Extract the [x, y] coordinate from the center of the cell holding the provided text.  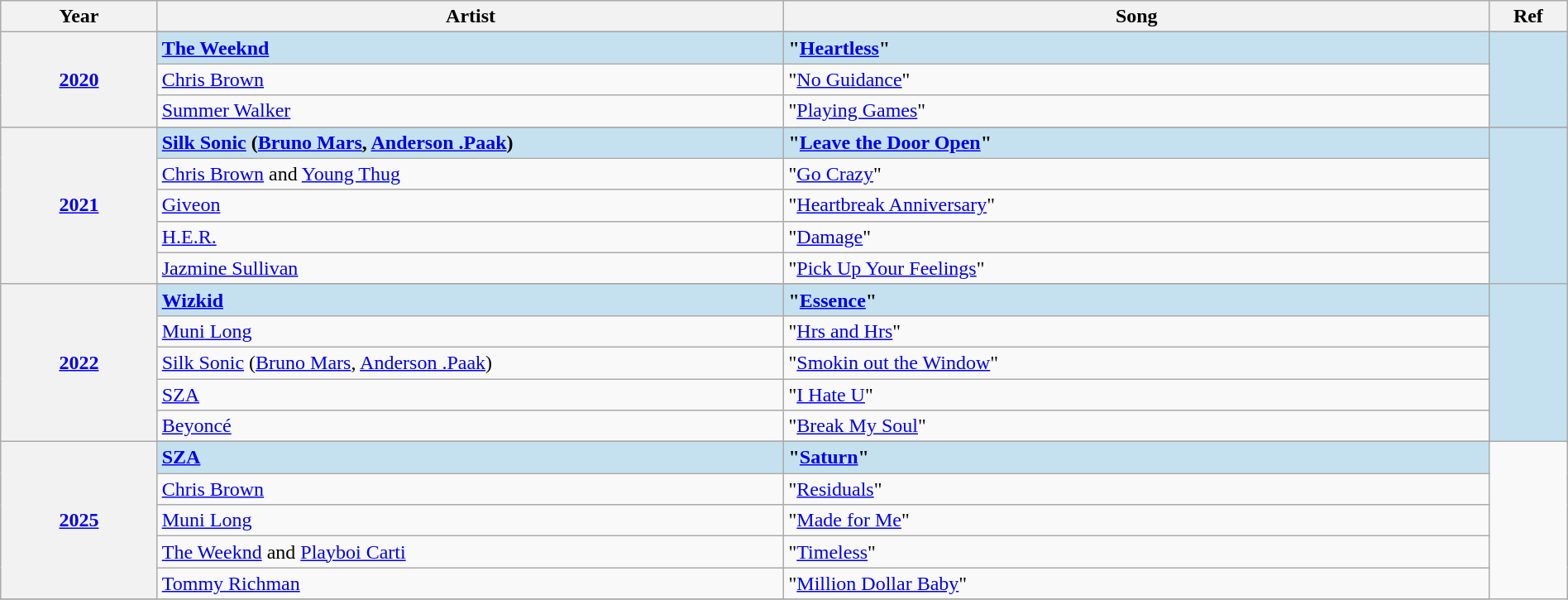
"Damage" [1136, 237]
"Break My Soul" [1136, 426]
"I Hate U" [1136, 395]
"Heartbreak Anniversary" [1136, 205]
"Timeless" [1136, 552]
"Go Crazy" [1136, 174]
"Playing Games" [1136, 111]
2025 [79, 521]
Jazmine Sullivan [471, 268]
Summer Walker [471, 111]
Tommy Richman [471, 583]
"Heartless" [1136, 48]
Song [1136, 17]
Beyoncé [471, 426]
"Saturn" [1136, 458]
"Smokin out the Window" [1136, 362]
"Residuals" [1136, 489]
Wizkid [471, 300]
The Weeknd [471, 48]
H.E.R. [471, 237]
"Million Dollar Baby" [1136, 583]
Year [79, 17]
"Made for Me" [1136, 521]
Chris Brown and Young Thug [471, 174]
Ref [1528, 17]
"Hrs and Hrs" [1136, 331]
"Leave the Door Open" [1136, 142]
"Pick Up Your Feelings" [1136, 268]
The Weeknd and Playboi Carti [471, 552]
2022 [79, 362]
Giveon [471, 205]
2020 [79, 79]
"No Guidance" [1136, 79]
Artist [471, 17]
"Essence" [1136, 300]
2021 [79, 205]
